Identify which cell holds the provided text, then report its [X, Y] central coordinate. 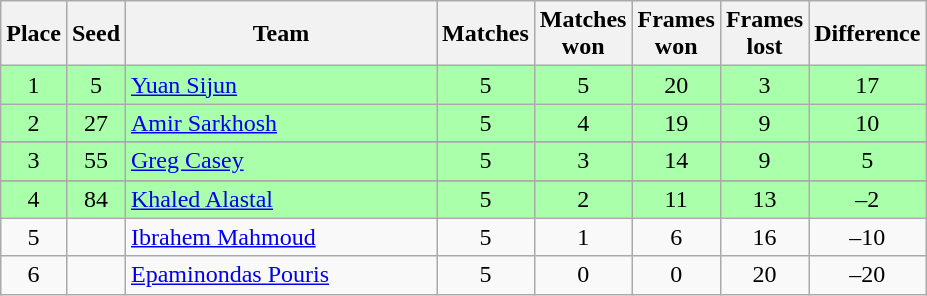
14 [676, 161]
–2 [868, 199]
Amir Sarkhosh [282, 123]
Place [34, 34]
84 [96, 199]
17 [868, 85]
11 [676, 199]
Yuan Sijun [282, 85]
19 [676, 123]
Matches won [583, 34]
55 [96, 161]
Greg Casey [282, 161]
Frames lost [764, 34]
Seed [96, 34]
27 [96, 123]
Matches [486, 34]
Epaminondas Pouris [282, 275]
Difference [868, 34]
–10 [868, 237]
Frames won [676, 34]
13 [764, 199]
Ibrahem Mahmoud [282, 237]
10 [868, 123]
Team [282, 34]
–20 [868, 275]
Khaled Alastal [282, 199]
16 [764, 237]
